Detect which cell encompasses the target text, then output its (x, y) center coordinate. 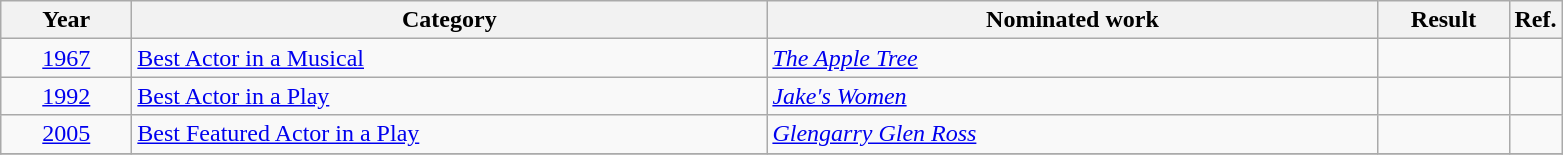
Result (1444, 20)
Ref. (1536, 20)
Glengarry Glen Ross (1072, 134)
Best Featured Actor in a Play (450, 134)
1967 (66, 58)
The Apple Tree (1072, 58)
Year (66, 20)
Best Actor in a Play (450, 96)
Jake's Women (1072, 96)
Category (450, 20)
Nominated work (1072, 20)
2005 (66, 134)
Best Actor in a Musical (450, 58)
1992 (66, 96)
